Search for the cell housing the specified text and yield its (x, y) center coordinate. 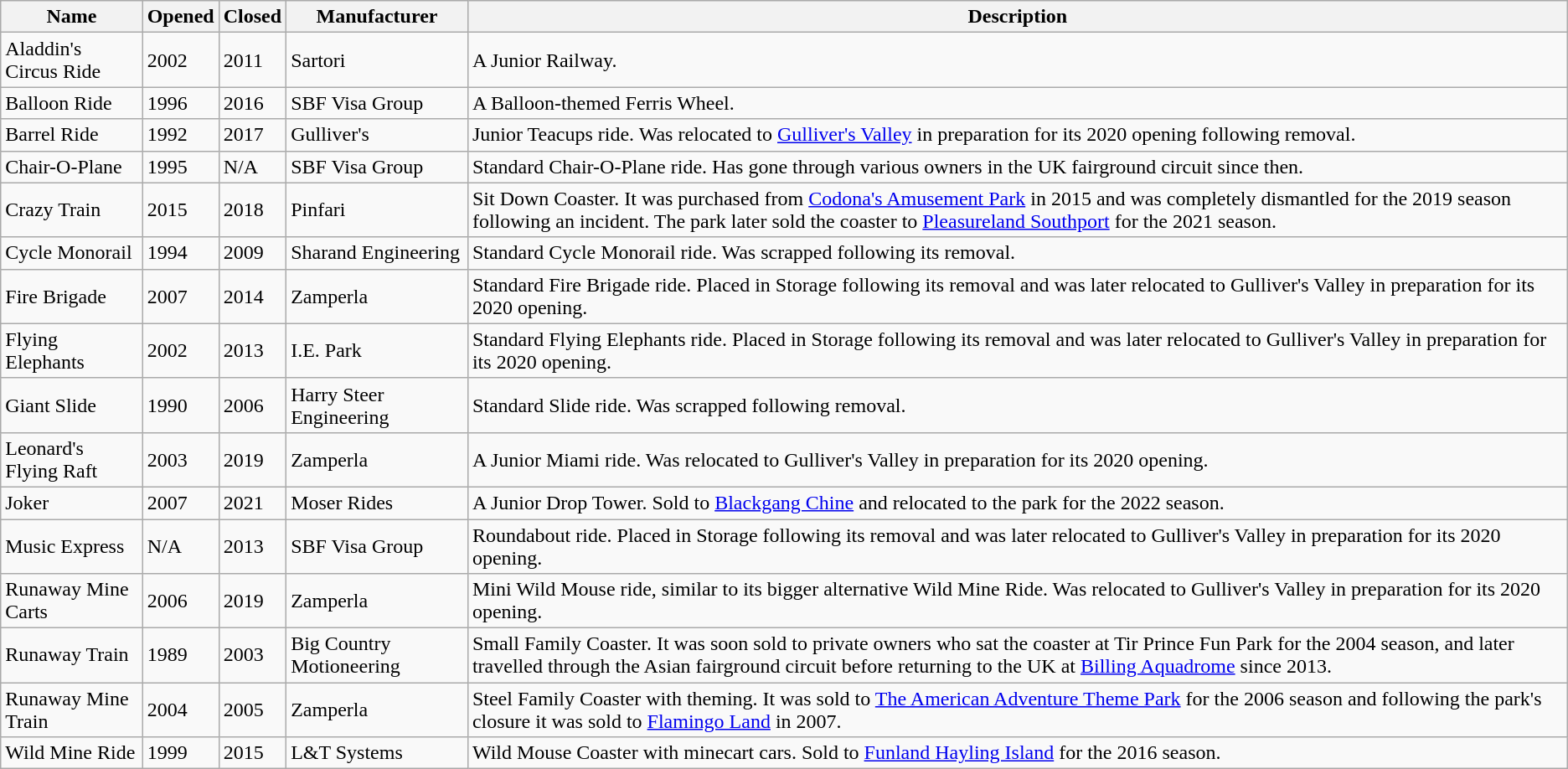
Standard Cycle Monorail ride. Was scrapped following its removal. (1017, 253)
Wild Mouse Coaster with minecart cars. Sold to Funland Hayling Island for the 2016 season. (1017, 753)
Junior Teacups ride. Was relocated to Gulliver's Valley in preparation for its 2020 opening following removal. (1017, 135)
Runaway Mine Carts (72, 601)
2009 (252, 253)
2018 (252, 209)
Balloon Ride (72, 103)
Gulliver's (377, 135)
Manufacturer (377, 17)
Leonard's Flying Raft (72, 459)
Roundabout ride. Placed in Storage following its removal and was later relocated to Gulliver's Valley in preparation for its 2020 opening. (1017, 546)
Opened (181, 17)
2005 (252, 710)
Standard Slide ride. Was scrapped following removal. (1017, 405)
Standard Chair-O-Plane ride. Has gone through various owners in the UK fairground circuit since then. (1017, 167)
1995 (181, 167)
Description (1017, 17)
1994 (181, 253)
Runaway Train (72, 655)
L&T Systems (377, 753)
Pinfari (377, 209)
Sartori (377, 60)
2016 (252, 103)
Name (72, 17)
2011 (252, 60)
Cycle Monorail (72, 253)
Chair-O-Plane (72, 167)
Flying Elephants (72, 350)
Music Express (72, 546)
Aladdin's Circus Ride (72, 60)
Fire Brigade (72, 297)
1990 (181, 405)
Runaway Mine Train (72, 710)
1989 (181, 655)
I.E. Park (377, 350)
Wild Mine Ride (72, 753)
Harry Steer Engineering (377, 405)
1996 (181, 103)
Mini Wild Mouse ride, similar to its bigger alternative Wild Mine Ride. Was relocated to Gulliver's Valley in preparation for its 2020 opening. (1017, 601)
Closed (252, 17)
A Junior Drop Tower. Sold to Blackgang Chine and relocated to the park for the 2022 season. (1017, 503)
2017 (252, 135)
Barrel Ride (72, 135)
Big Country Motioneering (377, 655)
2014 (252, 297)
Giant Slide (72, 405)
1999 (181, 753)
Standard Fire Brigade ride. Placed in Storage following its removal and was later relocated to Gulliver's Valley in preparation for its 2020 opening. (1017, 297)
Crazy Train (72, 209)
Joker (72, 503)
A Junior Railway. (1017, 60)
2004 (181, 710)
1992 (181, 135)
2021 (252, 503)
Sharand Engineering (377, 253)
A Junior Miami ride. Was relocated to Gulliver's Valley in preparation for its 2020 opening. (1017, 459)
Moser Rides (377, 503)
A Balloon-themed Ferris Wheel. (1017, 103)
